Search for the cell housing the specified text and yield its (x, y) center coordinate. 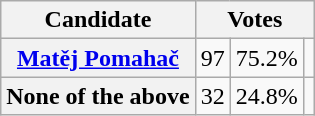
97 (212, 58)
Candidate (98, 20)
Votes (254, 20)
75.2% (266, 58)
Matěj Pomahač (98, 58)
24.8% (266, 96)
None of the above (98, 96)
32 (212, 96)
